Provide the [X, Y] coordinate of the cell's center where the given text is located.  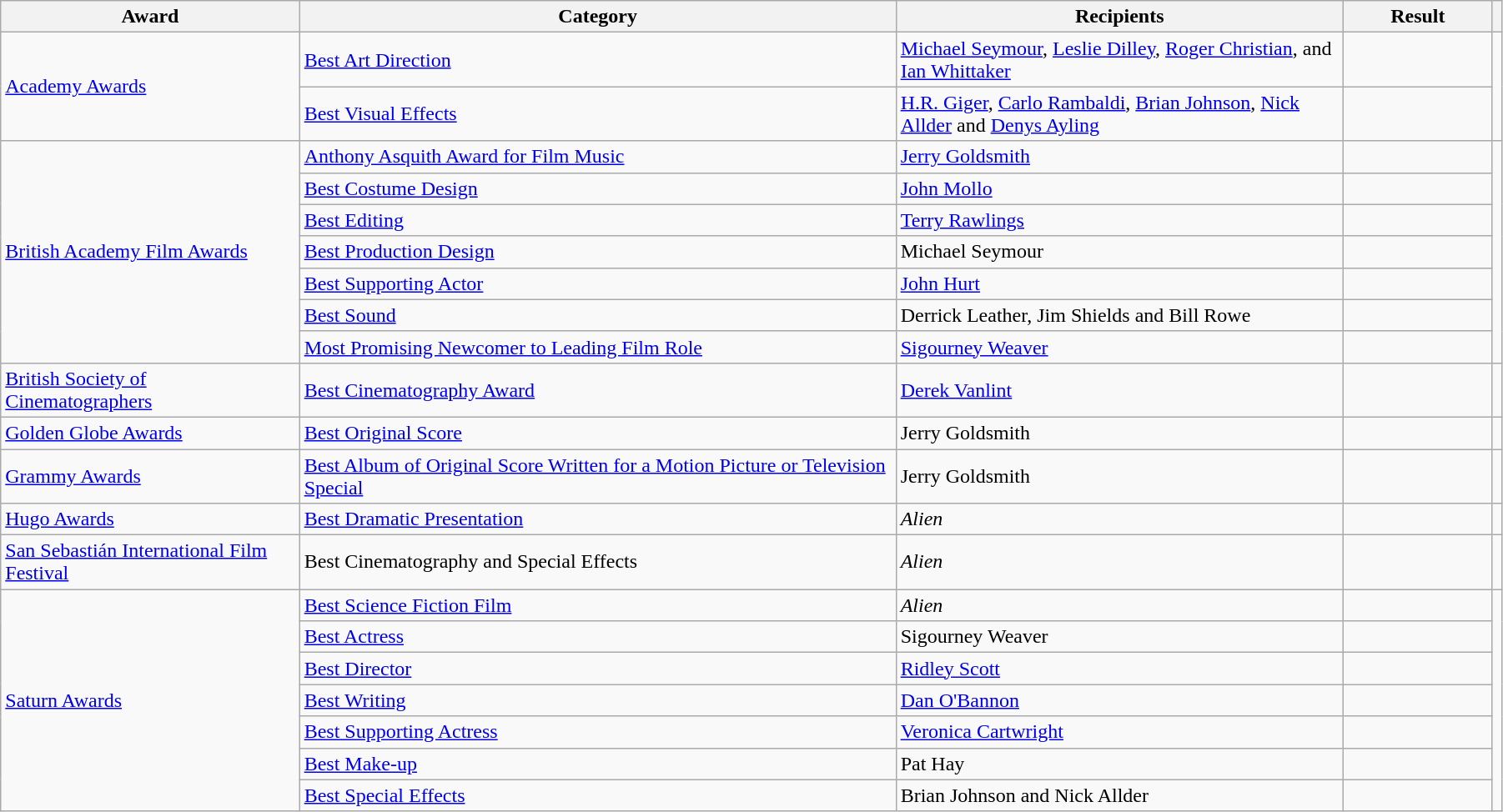
San Sebastián International Film Festival [150, 562]
Best Special Effects [597, 795]
John Hurt [1119, 283]
Best Production Design [597, 252]
Best Dramatic Presentation [597, 519]
Academy Awards [150, 87]
Derek Vanlint [1119, 390]
Most Promising Newcomer to Leading Film Role [597, 347]
Dan O'Bannon [1119, 700]
British Academy Film Awards [150, 252]
Anthony Asquith Award for Film Music [597, 157]
Grammy Awards [150, 475]
Result [1418, 17]
Best Supporting Actor [597, 283]
Best Sound [597, 315]
Best Writing [597, 700]
Best Cinematography Award [597, 390]
Best Science Fiction Film [597, 605]
Terry Rawlings [1119, 220]
Pat Hay [1119, 764]
John Mollo [1119, 188]
Ridley Scott [1119, 669]
Best Cinematography and Special Effects [597, 562]
Veronica Cartwright [1119, 732]
Award [150, 17]
Saturn Awards [150, 700]
Best Original Score [597, 433]
Best Director [597, 669]
Recipients [1119, 17]
Best Costume Design [597, 188]
Best Supporting Actress [597, 732]
Michael Seymour [1119, 252]
Golden Globe Awards [150, 433]
Best Visual Effects [597, 113]
Derrick Leather, Jim Shields and Bill Rowe [1119, 315]
Hugo Awards [150, 519]
British Society of Cinematographers [150, 390]
H.R. Giger, Carlo Rambaldi, Brian Johnson, Nick Allder and Denys Ayling [1119, 113]
Category [597, 17]
Best Make-up [597, 764]
Michael Seymour, Leslie Dilley, Roger Christian, and Ian Whittaker [1119, 60]
Brian Johnson and Nick Allder [1119, 795]
Best Actress [597, 637]
Best Art Direction [597, 60]
Best Editing [597, 220]
Best Album of Original Score Written for a Motion Picture or Television Special [597, 475]
